Extract the [x, y] coordinate from the center of the cell holding the provided text.  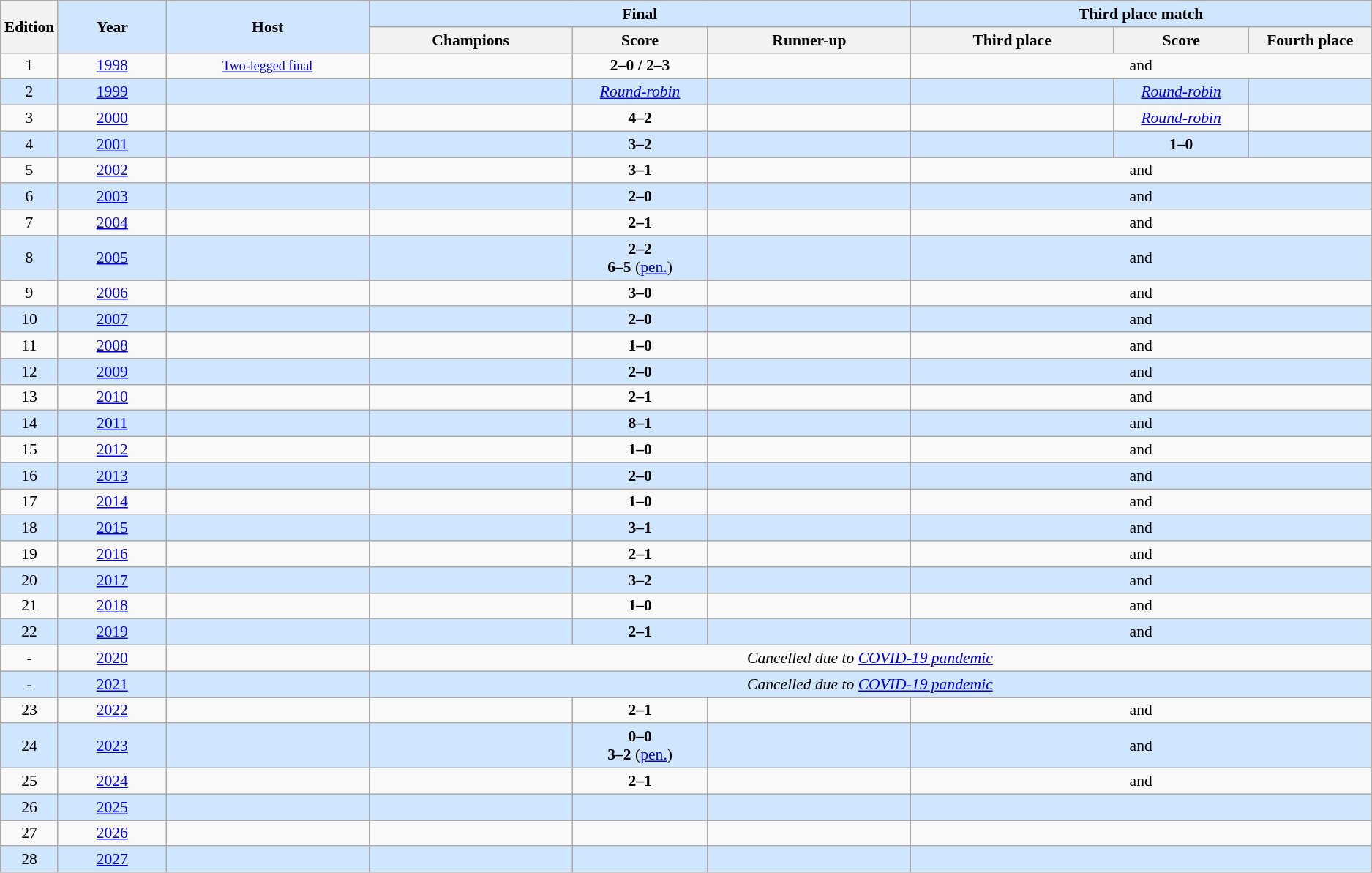
Year [112, 26]
2010 [112, 397]
2006 [112, 293]
3–0 [640, 293]
2019 [112, 632]
5 [29, 171]
1999 [112, 92]
4 [29, 144]
2023 [112, 746]
2009 [112, 372]
10 [29, 320]
16 [29, 476]
23 [29, 711]
25 [29, 782]
Host [268, 26]
8–1 [640, 424]
1998 [112, 66]
18 [29, 528]
19 [29, 554]
2 [29, 92]
22 [29, 632]
2003 [112, 197]
2–0 / 2–3 [640, 66]
Fourth place [1310, 40]
Two-legged final [268, 66]
24 [29, 746]
Third place [1013, 40]
7 [29, 222]
2013 [112, 476]
Champions [471, 40]
2018 [112, 606]
28 [29, 860]
8 [29, 258]
26 [29, 807]
15 [29, 450]
27 [29, 833]
Final [640, 14]
2027 [112, 860]
Edition [29, 26]
4–2 [640, 119]
6 [29, 197]
2011 [112, 424]
13 [29, 397]
2014 [112, 502]
2015 [112, 528]
9 [29, 293]
20 [29, 580]
2020 [112, 659]
2000 [112, 119]
2025 [112, 807]
2007 [112, 320]
2004 [112, 222]
2017 [112, 580]
3 [29, 119]
17 [29, 502]
2002 [112, 171]
2022 [112, 711]
2026 [112, 833]
2005 [112, 258]
12 [29, 372]
Runner-up [809, 40]
2–26–5 (pen.) [640, 258]
1 [29, 66]
2001 [112, 144]
2021 [112, 684]
21 [29, 606]
2008 [112, 345]
14 [29, 424]
Third place match [1142, 14]
2016 [112, 554]
2012 [112, 450]
0–03–2 (pen.) [640, 746]
11 [29, 345]
2024 [112, 782]
